Return [x, y] of the center of cell containing provided text 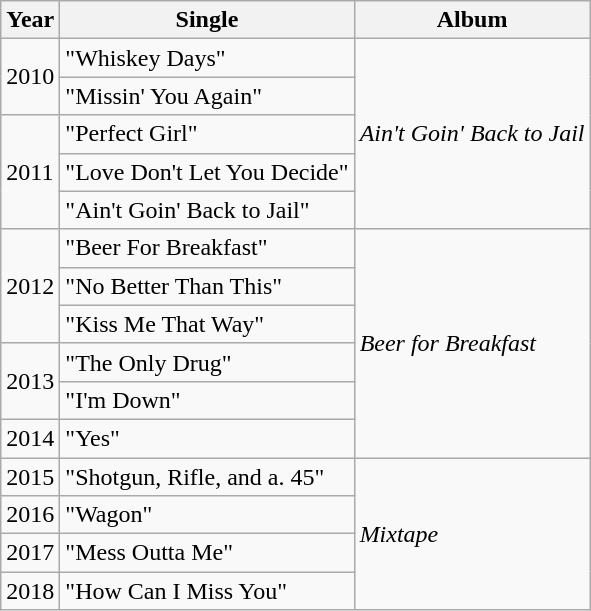
"How Can I Miss You" [207, 591]
"Love Don't Let You Decide" [207, 172]
2015 [30, 477]
2018 [30, 591]
"Yes" [207, 438]
2012 [30, 286]
"Missin' You Again" [207, 96]
"Perfect Girl" [207, 134]
"Beer For Breakfast" [207, 248]
"Kiss Me That Way" [207, 324]
Ain't Goin' Back to Jail [472, 134]
Album [472, 20]
"No Better Than This" [207, 286]
Beer for Breakfast [472, 343]
2016 [30, 515]
"Ain't Goin' Back to Jail" [207, 210]
"I'm Down" [207, 400]
Mixtape [472, 534]
"The Only Drug" [207, 362]
2017 [30, 553]
"Whiskey Days" [207, 58]
2010 [30, 77]
2014 [30, 438]
"Wagon" [207, 515]
Single [207, 20]
Year [30, 20]
"Mess Outta Me" [207, 553]
"Shotgun, Rifle, and a. 45" [207, 477]
2013 [30, 381]
2011 [30, 172]
